Provide the [X, Y] coordinate of the cell's center where the given text is located.  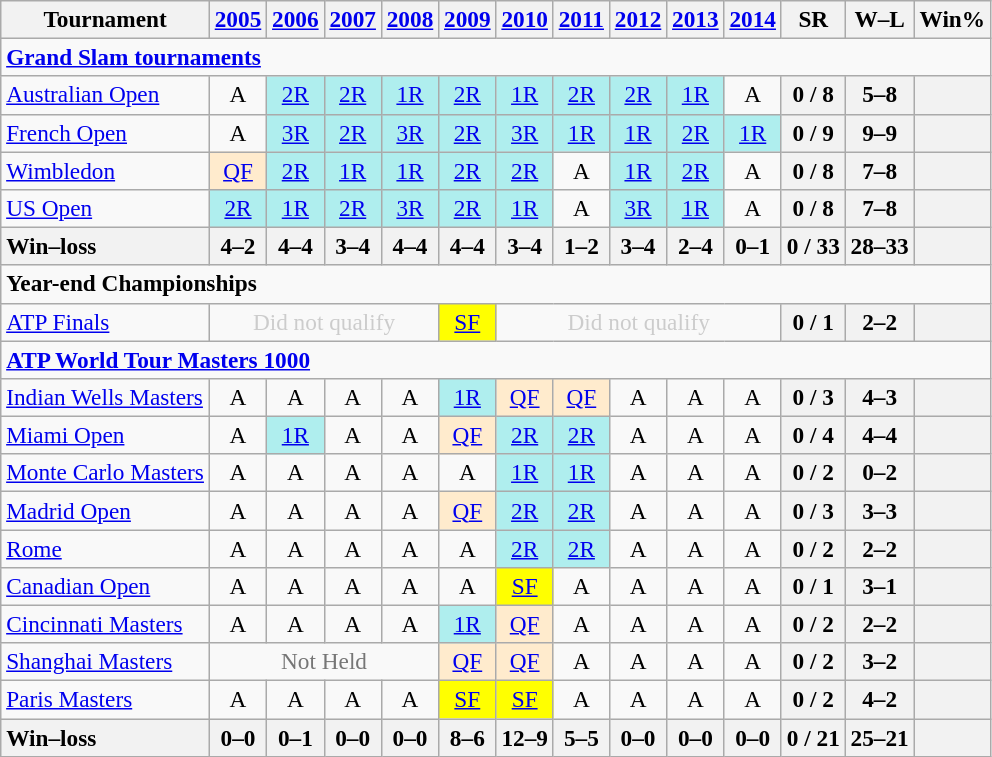
5–5 [581, 737]
28–33 [880, 246]
2011 [581, 19]
Rome [106, 548]
ATP World Tour Masters 1000 [496, 359]
ATP Finals [106, 322]
2006 [296, 19]
9–9 [880, 133]
0 / 9 [813, 133]
Shanghai Masters [106, 662]
Not Held [324, 662]
Tournament [106, 19]
Miami Open [106, 435]
0 / 4 [813, 435]
12–9 [524, 737]
2010 [524, 19]
2009 [468, 19]
1–2 [581, 246]
Madrid Open [106, 510]
Grand Slam tournaments [496, 57]
2014 [752, 19]
W–L [880, 19]
8–6 [468, 737]
2–4 [696, 246]
Cincinnati Masters [106, 624]
Paris Masters [106, 699]
4–3 [880, 397]
0–2 [880, 473]
SR [813, 19]
3–1 [880, 586]
2013 [696, 19]
Indian Wells Masters [106, 397]
2012 [638, 19]
Wimbledon [106, 170]
2008 [410, 19]
French Open [106, 133]
Win% [952, 19]
3–3 [880, 510]
Monte Carlo Masters [106, 473]
0 / 33 [813, 246]
Australian Open [106, 95]
2007 [352, 19]
US Open [106, 208]
3–2 [880, 662]
Canadian Open [106, 586]
2005 [238, 19]
Year-end Championships [496, 284]
25–21 [880, 737]
0 / 21 [813, 737]
5–8 [880, 95]
